Find where the given text appears and provide that cell's center as (X, Y) coordinate. 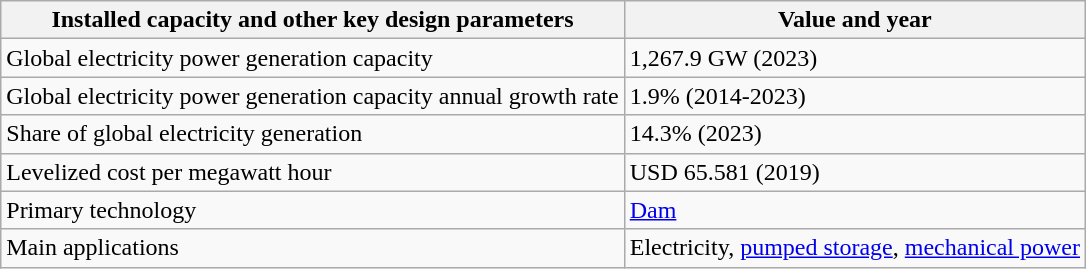
Value and year (854, 20)
Electricity, pumped storage, mechanical power (854, 248)
Installed capacity and other key design parameters (312, 20)
Dam (854, 210)
Main applications (312, 248)
Global electricity power generation capacity (312, 58)
Share of global electricity generation (312, 134)
1.9% (2014-2023) (854, 96)
14.3% (2023) (854, 134)
USD 65.581 (2019) (854, 172)
Primary technology (312, 210)
Levelized cost per megawatt hour (312, 172)
Global electricity power generation capacity annual growth rate (312, 96)
1,267.9 GW (2023) (854, 58)
